Capture the cell that displays the provided text and extract its [X, Y] central coordinate. 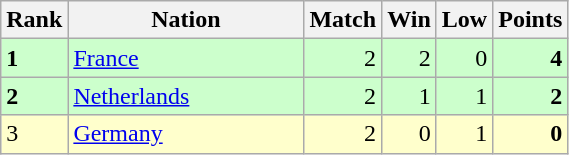
Nation [186, 20]
Match [343, 20]
Low [464, 20]
Points [530, 20]
Germany [186, 134]
Netherlands [186, 96]
3 [34, 134]
Rank [34, 20]
France [186, 58]
4 [530, 58]
Win [410, 20]
